For the text-containing cell, return its midpoint in (x, y) coordinate format. 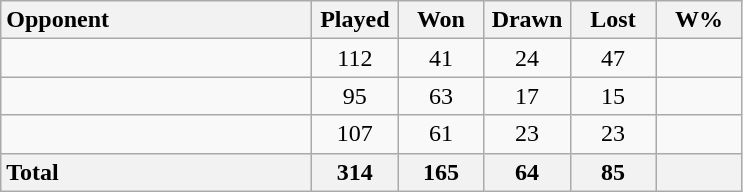
107 (355, 134)
64 (527, 172)
314 (355, 172)
41 (441, 58)
47 (613, 58)
Played (355, 20)
61 (441, 134)
165 (441, 172)
17 (527, 96)
95 (355, 96)
63 (441, 96)
24 (527, 58)
85 (613, 172)
112 (355, 58)
W% (699, 20)
Total (156, 172)
Won (441, 20)
15 (613, 96)
Lost (613, 20)
Drawn (527, 20)
Opponent (156, 20)
